Scan for the cell matching the given text and deliver its [X, Y] coordinate at center. 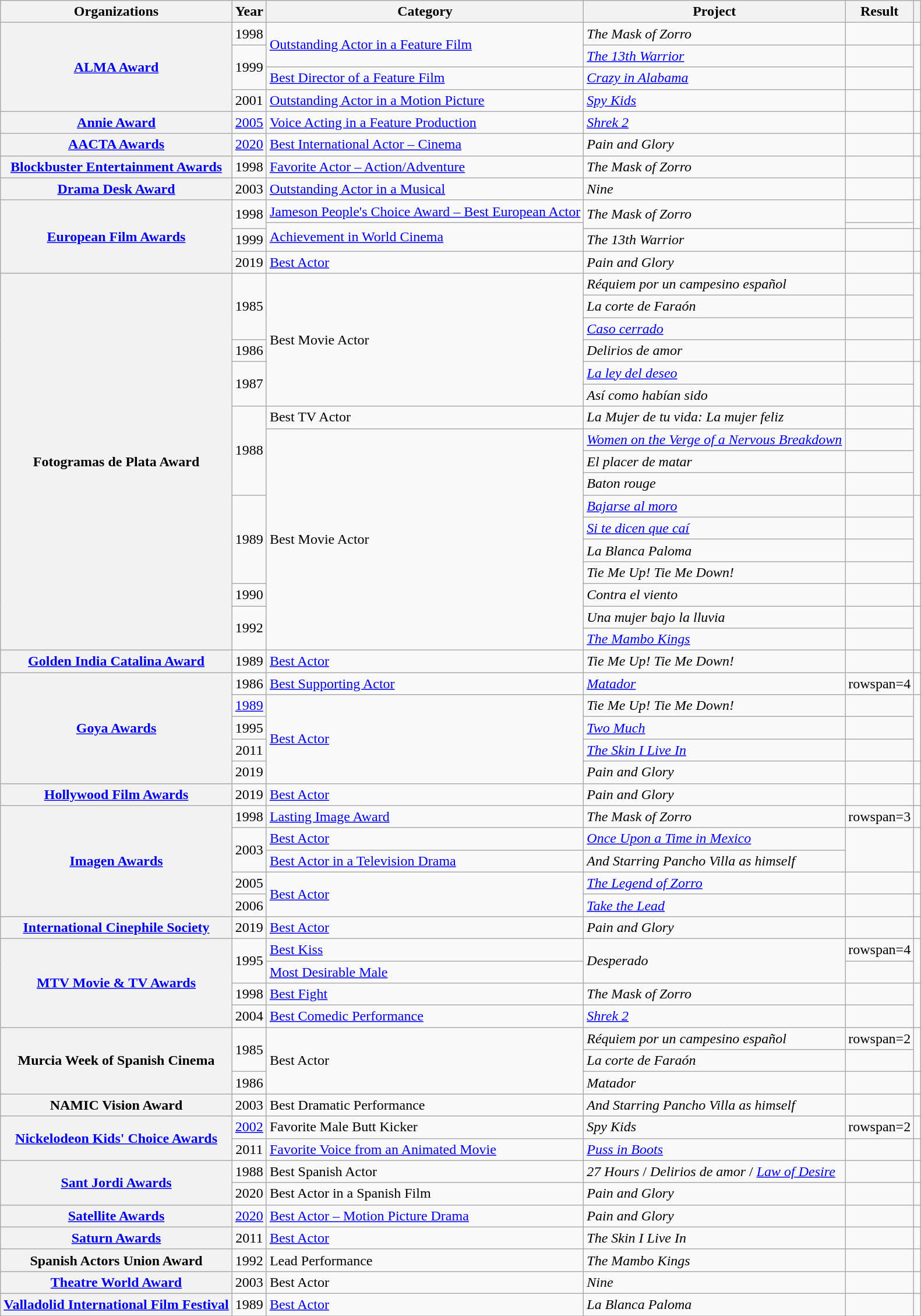
Take the Lead [714, 905]
Once Upon a Time in Mexico [714, 839]
Lead Performance [425, 1260]
Voice Acting in a Feature Production [425, 122]
Si te dicen que caí [714, 528]
Best TV Actor [425, 417]
NAMIC Vision Award [117, 1105]
Delirios de amor [714, 351]
rowspan=3 [880, 817]
Result [880, 12]
Golden India Catalina Award [117, 661]
27 Hours / Delirios de amor / Law of Desire [714, 1171]
Best International Actor – Cinema [425, 145]
Puss in Boots [714, 1149]
Crazy in Alabama [714, 78]
Category [425, 12]
2001 [249, 100]
2006 [249, 905]
AACTA Awards [117, 145]
Best Comedic Performance [425, 1016]
International Cinephile Society [117, 927]
1987 [249, 384]
Caso cerrado [714, 329]
Fotogramas de Plata Award [117, 462]
1990 [249, 594]
Best Actor in a Spanish Film [425, 1194]
Baton rouge [714, 484]
Spanish Actors Union Award [117, 1260]
Two Much [714, 728]
Goya Awards [117, 728]
Project [714, 12]
Best Actor in a Television Drama [425, 861]
La Mujer de tu vida: La mujer feliz [714, 417]
Favorite Male Butt Kicker [425, 1127]
Theatre World Award [117, 1282]
Achievement in World Cinema [425, 237]
Nickelodeon Kids' Choice Awards [117, 1138]
Lasting Image Award [425, 817]
Saturn Awards [117, 1238]
Best Kiss [425, 949]
Outstanding Actor in a Motion Picture [425, 100]
2004 [249, 1016]
MTV Movie & TV Awards [117, 983]
Murcia Week of Spanish Cinema [117, 1061]
ALMA Award [117, 67]
European Film Awards [117, 237]
Best Fight [425, 994]
El placer de matar [714, 462]
Valladolid International Film Festival [117, 1304]
Drama Desk Award [117, 189]
Satellite Awards [117, 1216]
The Legend of Zorro [714, 883]
Women on the Verge of a Nervous Breakdown [714, 439]
Best Spanish Actor [425, 1171]
Jameson People's Choice Award – Best European Actor [425, 211]
Contra el viento [714, 594]
Una mujer bajo la lluvia [714, 617]
Favorite Actor – Action/Adventure [425, 167]
Best Actor – Motion Picture Drama [425, 1216]
Bajarse al moro [714, 506]
Year [249, 12]
Outstanding Actor in a Musical [425, 189]
Best Dramatic Performance [425, 1105]
Blockbuster Entertainment Awards [117, 167]
Outstanding Actor in a Feature Film [425, 45]
Organizations [117, 12]
Imagen Awards [117, 861]
Annie Award [117, 122]
Sant Jordi Awards [117, 1183]
Hollywood Film Awards [117, 794]
Así como habían sido [714, 395]
Most Desirable Male [425, 972]
La ley del deseo [714, 373]
Best Supporting Actor [425, 684]
2002 [249, 1127]
Favorite Voice from an Animated Movie [425, 1149]
Desperado [714, 960]
Best Director of a Feature Film [425, 78]
